Determine the (X, Y) coordinate at the center of the cell enclosing the given text.  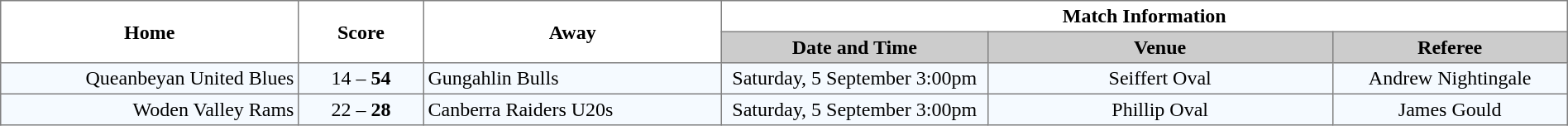
Phillip Oval (1159, 109)
Gungahlin Bulls (572, 79)
James Gould (1450, 109)
Away (572, 31)
Home (150, 31)
Seiffert Oval (1159, 79)
Referee (1450, 47)
Match Information (1145, 17)
22 – 28 (361, 109)
Canberra Raiders U20s (572, 109)
Date and Time (854, 47)
Woden Valley Rams (150, 109)
Andrew Nightingale (1450, 79)
14 – 54 (361, 79)
Venue (1159, 47)
Score (361, 31)
Queanbeyan United Blues (150, 79)
